Find where the given text appears and provide that cell's center as [X, Y] coordinate. 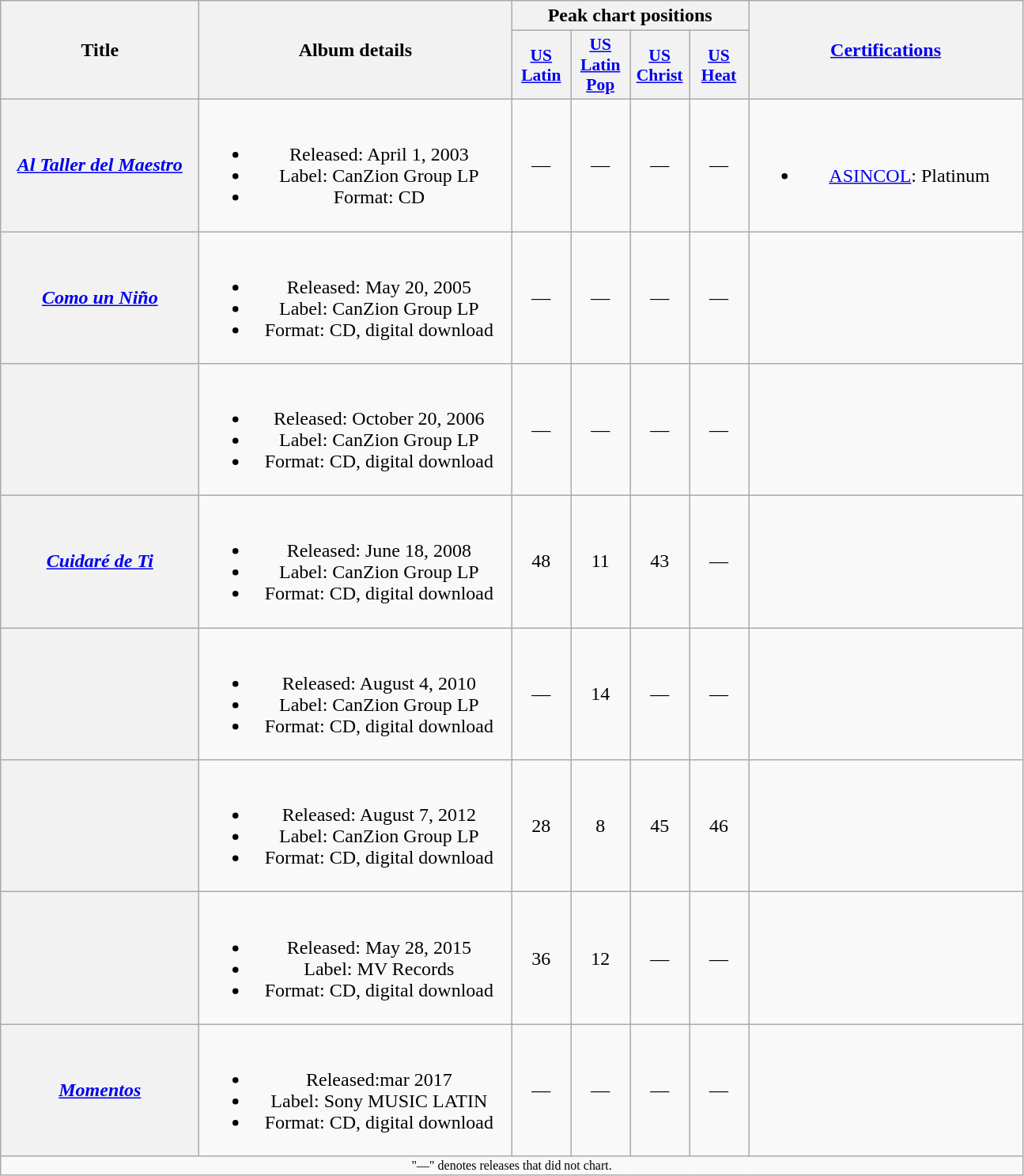
Cuidaré de Ti [100, 562]
48 [541, 562]
Title [100, 51]
46 [720, 826]
"—" denotes releases that did not chart. [512, 1166]
28 [541, 826]
Certifications [886, 51]
Released: May 28, 2015Label: MV RecordsFormat: CD, digital download [356, 959]
USChrist [659, 65]
Released: June 18, 2008Label: CanZion Group LPFormat: CD, digital download [356, 562]
45 [659, 826]
8 [601, 826]
11 [601, 562]
USLatin [541, 65]
Released: August 4, 2010Label: CanZion Group LPFormat: CD, digital download [356, 694]
14 [601, 694]
Released: October 20, 2006Label: CanZion Group LPFormat: CD, digital download [356, 430]
Released: August 7, 2012Label: CanZion Group LPFormat: CD, digital download [356, 826]
Released: April 1, 2003Label: CanZion Group LPFormat: CD [356, 164]
USLatin Pop [601, 65]
Al Taller del Maestro [100, 164]
12 [601, 959]
43 [659, 562]
ASINCOL: Platinum [886, 164]
USHeat [720, 65]
Peak chart positions [630, 16]
Album details [356, 51]
Released: May 20, 2005Label: CanZion Group LPFormat: CD, digital download [356, 297]
Como un Niño [100, 297]
Momentos [100, 1090]
Released:mar 2017Label: Sony MUSIC LATINFormat: CD, digital download [356, 1090]
36 [541, 959]
